Locate the cell with the specified text and output its [x, y] center coordinate. 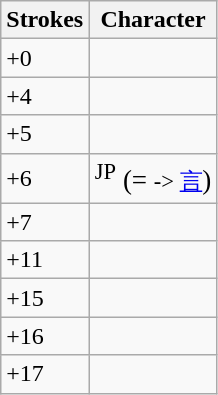
+4 [45, 96]
+15 [45, 298]
+16 [45, 336]
JP (= -> 言) [154, 178]
Character [154, 20]
Strokes [45, 20]
+11 [45, 260]
+5 [45, 134]
+0 [45, 58]
+6 [45, 178]
+17 [45, 374]
+7 [45, 222]
